Output the [X, Y] coordinate of the center of the cell containing the given text.  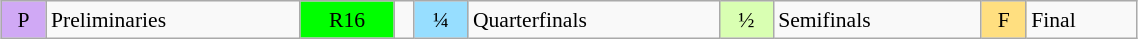
Semifinals [877, 20]
Final [1082, 20]
R16 [347, 20]
Quarterfinals [594, 20]
F [1004, 20]
½ [746, 20]
Preliminaries [173, 20]
P [24, 20]
¼ [440, 20]
